Output the (X, Y) coordinate of the center of the cell containing the given text.  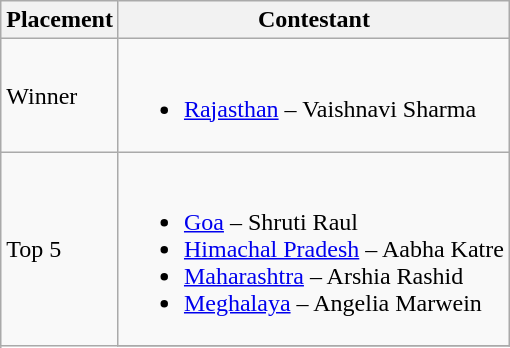
Goa – Shruti RaulHimachal Pradesh – Aabha KatreMaharashtra – Arshia RashidMeghalaya – Angelia Marwein (314, 249)
Placement (60, 20)
Contestant (314, 20)
Winner (60, 96)
Rajasthan – Vaishnavi Sharma (314, 96)
Top 5 (60, 249)
